Search for the cell housing the specified text and yield its [x, y] center coordinate. 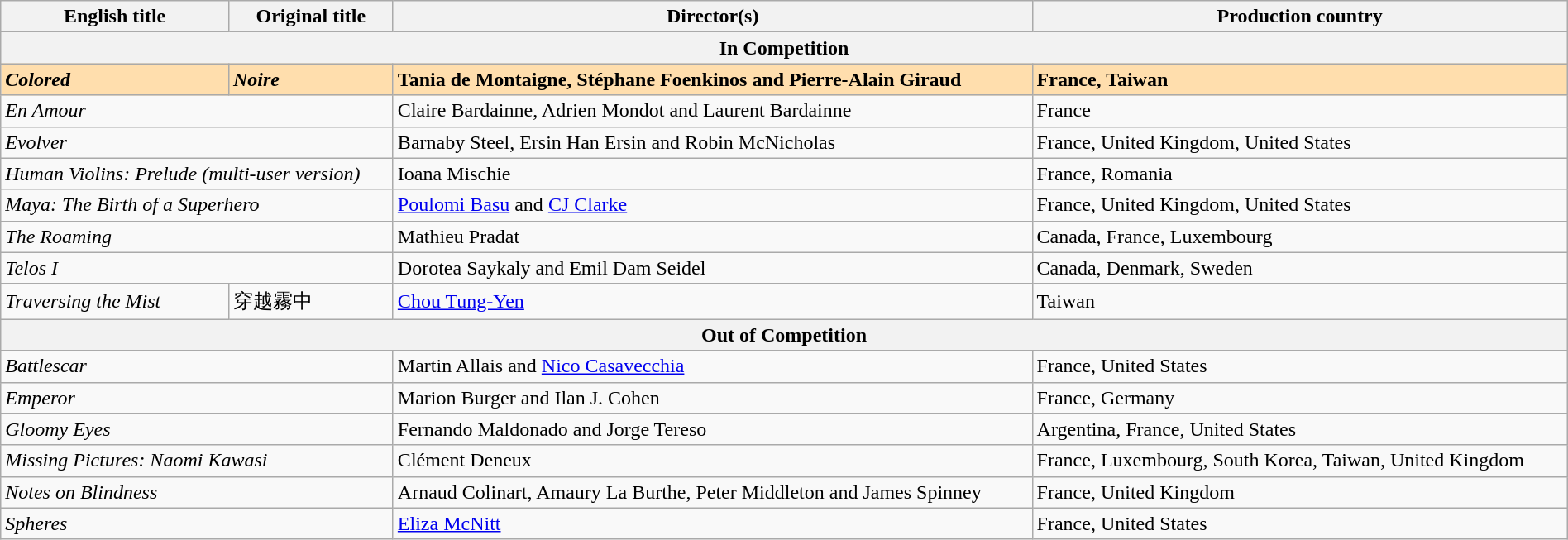
Original title [311, 17]
En Amour [197, 111]
Arnaud Colinart, Amaury La Burthe, Peter Middleton and James Spinney [713, 492]
English title [115, 17]
France, United Kingdom [1300, 492]
Telos I [197, 268]
Argentina, France, United States [1300, 429]
Fernando Maldonado and Jorge Tereso [713, 429]
Maya: The Birth of a Superhero [197, 205]
Colored [115, 79]
Poulomi Basu and CJ Clarke [713, 205]
Martin Allais and Nico Casavecchia [713, 366]
Noire [311, 79]
Mathieu Pradat [713, 237]
Claire Bardainne, Adrien Mondot and Laurent Bardainne [713, 111]
France, Taiwan [1300, 79]
Eliza McNitt [713, 523]
Director(s) [713, 17]
Spheres [197, 523]
Human Violins: Prelude (multi-user version) [197, 174]
Clément Deneux [713, 461]
Barnaby Steel, Ersin Han Ersin and Robin McNicholas [713, 142]
Taiwan [1300, 301]
Chou Tung-Yen [713, 301]
Production country [1300, 17]
Notes on Blindness [197, 492]
Out of Competition [784, 335]
Tania de Montaigne, Stéphane Foenkinos and Pierre-Alain Giraud [713, 79]
France, Romania [1300, 174]
France, Germany [1300, 398]
Canada, Denmark, Sweden [1300, 268]
The Roaming [197, 237]
In Competition [784, 48]
Missing Pictures: Naomi Kawasi [197, 461]
Marion Burger and Ilan J. Cohen [713, 398]
Gloomy Eyes [197, 429]
France, Luxembourg, South Korea, Taiwan, United Kingdom [1300, 461]
France [1300, 111]
Evolver [197, 142]
Traversing the Mist [115, 301]
Ioana Mischie [713, 174]
穿越霧中 [311, 301]
Emperor [197, 398]
Canada, France, Luxembourg [1300, 237]
Dorotea Saykaly and Emil Dam Seidel [713, 268]
Battlescar [197, 366]
